Output the [X, Y] coordinate of the center of the cell containing the given text.  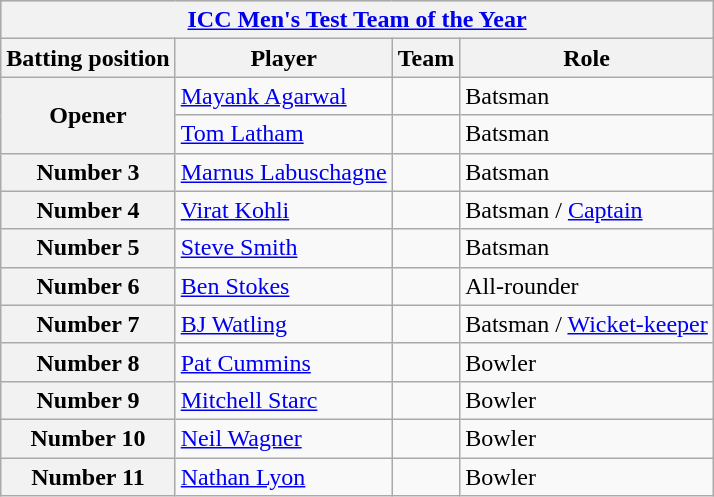
Number 8 [88, 362]
Tom Latham [284, 134]
Number 5 [88, 248]
Number 9 [88, 400]
BJ Watling [284, 324]
Steve Smith [284, 248]
Team [426, 58]
Opener [88, 115]
Pat Cummins [284, 362]
Number 7 [88, 324]
Marnus Labuschagne [284, 172]
Number 3 [88, 172]
Batting position [88, 58]
ICC Men's Test Team of the Year [358, 20]
Number 4 [88, 210]
Role [587, 58]
Neil Wagner [284, 438]
Mayank Agarwal [284, 96]
Number 10 [88, 438]
Ben Stokes [284, 286]
Nathan Lyon [284, 477]
Player [284, 58]
Number 6 [88, 286]
Mitchell Starc [284, 400]
Number 11 [88, 477]
Batsman / Wicket-keeper [587, 324]
Batsman / Captain [587, 210]
All-rounder [587, 286]
Virat Kohli [284, 210]
